Search for the cell housing the specified text and yield its [x, y] center coordinate. 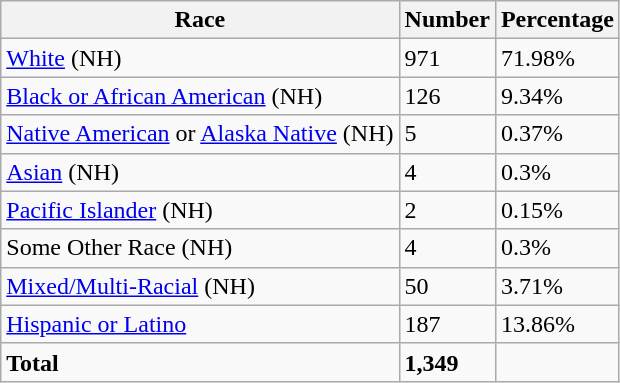
Native American or Alaska Native (NH) [200, 134]
3.71% [557, 286]
Black or African American (NH) [200, 96]
1,349 [447, 362]
Race [200, 20]
White (NH) [200, 58]
2 [447, 210]
187 [447, 324]
Mixed/Multi-Racial (NH) [200, 286]
0.15% [557, 210]
71.98% [557, 58]
50 [447, 286]
13.86% [557, 324]
5 [447, 134]
Asian (NH) [200, 172]
Total [200, 362]
Some Other Race (NH) [200, 248]
Percentage [557, 20]
Number [447, 20]
971 [447, 58]
0.37% [557, 134]
9.34% [557, 96]
126 [447, 96]
Hispanic or Latino [200, 324]
Pacific Islander (NH) [200, 210]
